Determine the (x, y) coordinate at the center of the cell enclosing the given text.  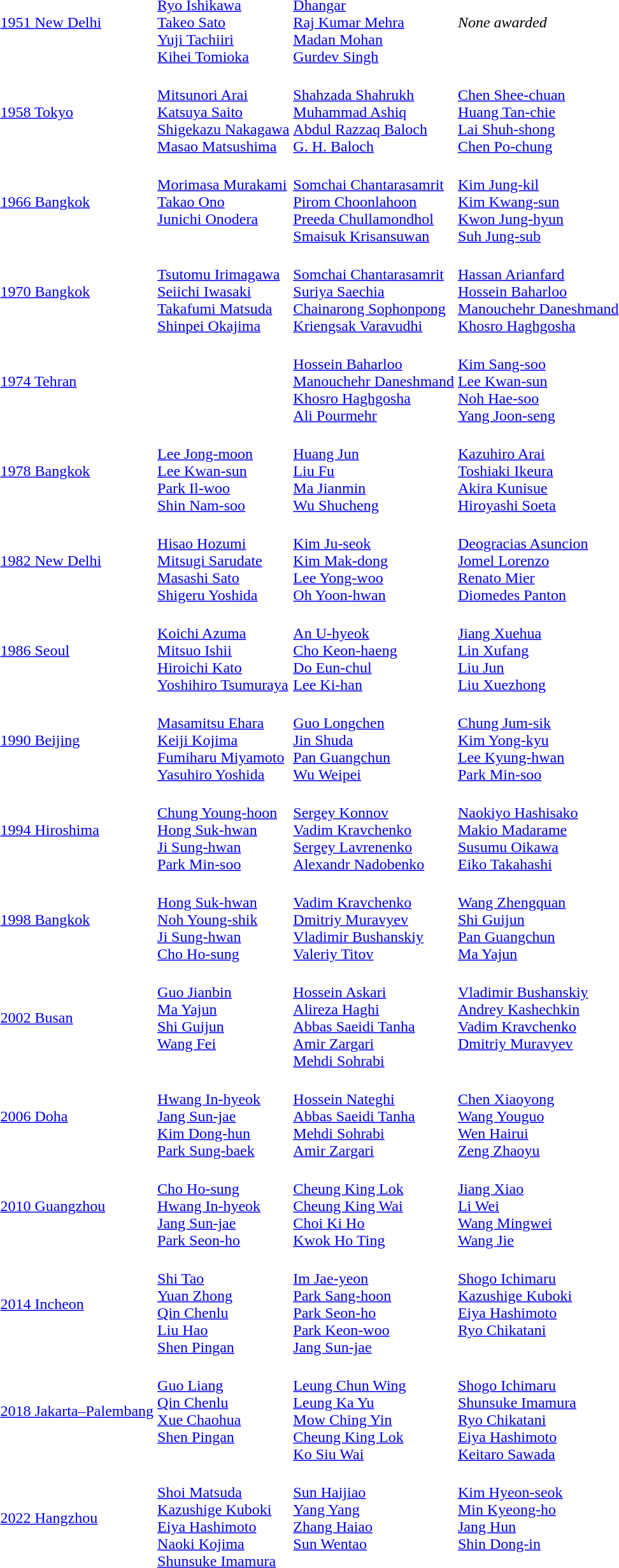
Hossein BaharlooManouchehr DaneshmandKhosro HaghgoshaAli Pourmehr (374, 381)
Kim Ju-seokKim Mak-dongLee Yong-wooOh Yoon-hwan (374, 561)
Shi TaoYuan ZhongQin ChenluLiu HaoShen Pingan (224, 1305)
Guo JianbinMa YajunShi GuijunWang Fei (224, 1018)
Cho Ho-sungHwang In-hyeokJang Sun-jaePark Seon-ho (224, 1206)
Vadim KravchenkoDmitriy MuravyevVladimir BushanskiyValeriy Titov (374, 920)
Guo LongchenJin ShudaPan GuangchunWu Weipei (374, 740)
Hong Suk-hwanNoh Young-shikJi Sung-hwanCho Ho-sung (224, 920)
Im Jae-yeonPark Sang-hoonPark Seon-hoPark Keon-wooJang Sun-jae (374, 1305)
Hossein NateghiAbbas Saeidi TanhaMehdi SohrabiAmir Zargari (374, 1116)
An U-hyeokCho Keon-haengDo Eun-chulLee Ki-han (374, 650)
Cheung King LokCheung King WaiChoi Ki HoKwok Ho Ting (374, 1206)
Masamitsu EharaKeiji KojimaFumiharu MiyamotoYasuhiro Yoshida (224, 740)
Hisao HozumiMitsugi SarudateMasashi SatoShigeru Yoshida (224, 561)
Hwang In-hyeokJang Sun-jaeKim Dong-hunPark Sung-baek (224, 1116)
Huang JunLiu FuMa JianminWu Shucheng (374, 471)
Morimasa MurakamiTakao OnoJunichi Onodera (224, 202)
Lee Jong-moonLee Kwan-sunPark Il-wooShin Nam-soo (224, 471)
Mitsunori AraiKatsuya SaitoShigekazu NakagawaMasao Matsushima (224, 112)
Shahzada ShahrukhMuhammad AshiqAbdul Razzaq BalochG. H. Baloch (374, 112)
Sergey KonnovVadim KravchenkoSergey LavrenenkoAlexandr Nadobenko (374, 830)
Guo LiangQin ChenluXue ChaohuaShen Pingan (224, 1411)
Somchai ChantarasamritSuriya SaechiaChainarong SophonpongKriengsak Varavudhi (374, 291)
Koichi AzumaMitsuo IshiiHiroichi KatoYoshihiro Tsumuraya (224, 650)
Hossein AskariAlireza HaghiAbbas Saeidi TanhaAmir ZargariMehdi Sohrabi (374, 1018)
Chung Young-hoonHong Suk-hwanJi Sung-hwanPark Min-soo (224, 830)
Tsutomu IrimagawaSeiichi IwasakiTakafumi MatsudaShinpei Okajima (224, 291)
Somchai ChantarasamritPirom ChoonlahoonPreeda ChullamondholSmaisuk Krisansuwan (374, 202)
Leung Chun WingLeung Ka YuMow Ching YinCheung King LokKo Siu Wai (374, 1411)
